Extract the (x, y) coordinate from the center of the cell holding the provided text.  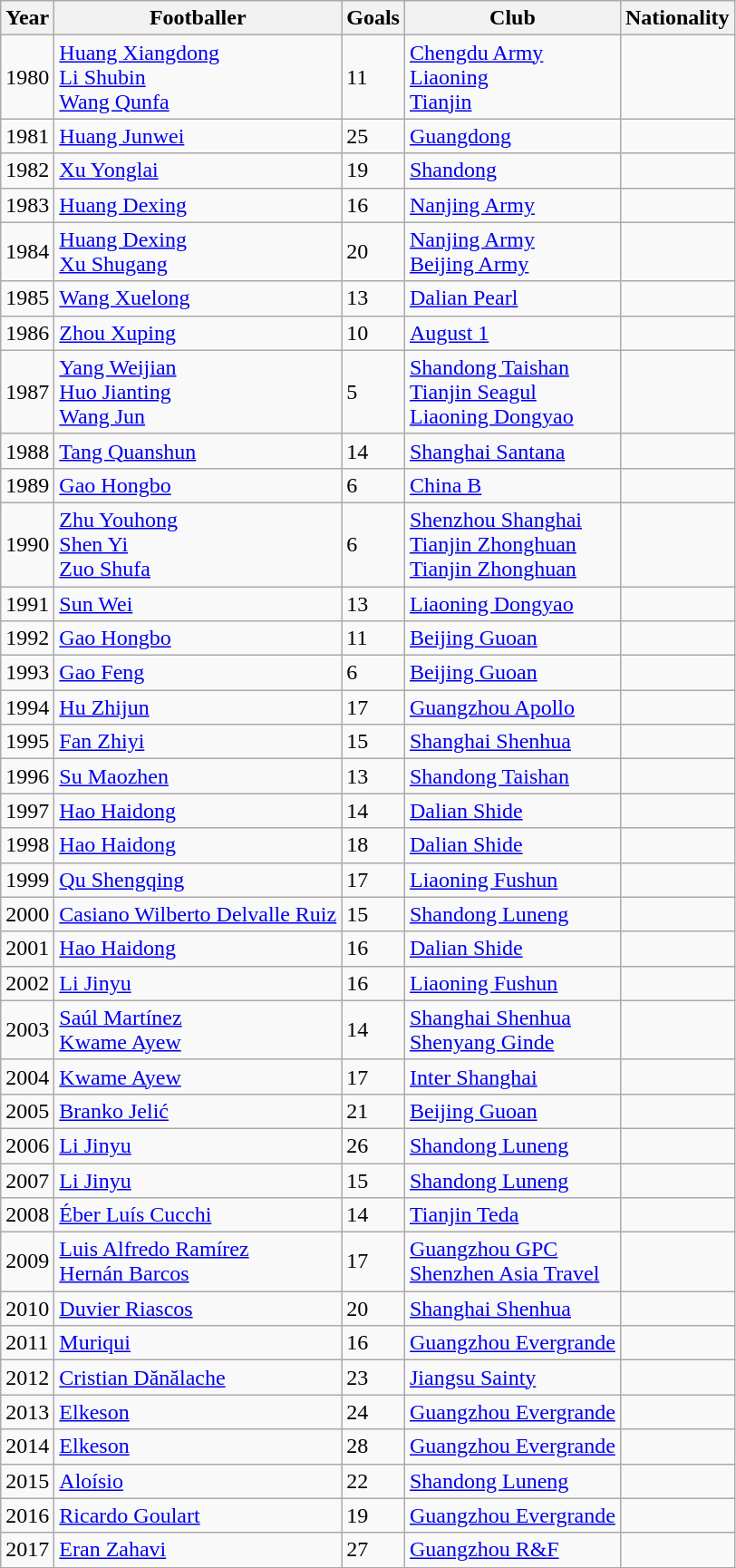
26 (373, 1145)
2010 (27, 1309)
Muriqui (198, 1343)
Huang DexingXu Shugang (198, 252)
August 1 (512, 333)
Shenzhou ShanghaiTianjin ZhonghuanTianjin Zhonghuan (512, 544)
Xu Yonglai (198, 170)
1994 (27, 707)
Nanjing Army (512, 205)
2005 (27, 1111)
Zhu YouhongShen YiZuo Shufa (198, 544)
2014 (27, 1446)
2015 (27, 1481)
Gao Feng (198, 673)
Qu Shengqing (198, 880)
1997 (27, 811)
1998 (27, 845)
23 (373, 1378)
Ricardo Goulart (198, 1515)
1987 (27, 392)
Shanghai ShenhuaShenyang Ginde (512, 1030)
2001 (27, 949)
2011 (27, 1343)
1992 (27, 638)
Aloísio (198, 1481)
1990 (27, 544)
Tianjin Teda (512, 1215)
1991 (27, 603)
Luis Alfredo RamírezHernán Barcos (198, 1262)
Huang Dexing (198, 205)
28 (373, 1446)
Shandong Taishan (512, 776)
Eran Zahavi (198, 1550)
Year (27, 18)
Guangzhou R&F (512, 1550)
Saúl MartínezKwame Ayew (198, 1030)
1984 (27, 252)
18 (373, 845)
5 (373, 392)
Huang Junwei (198, 136)
24 (373, 1412)
1999 (27, 880)
1996 (27, 776)
2004 (27, 1076)
21 (373, 1111)
Su Maozhen (198, 776)
Zhou Xuping (198, 333)
Shanghai Santana (512, 451)
Inter Shanghai (512, 1076)
2006 (27, 1145)
Guangdong (512, 136)
2013 (27, 1412)
Guangzhou Apollo (512, 707)
1995 (27, 742)
Nanjing ArmyBeijing Army (512, 252)
27 (373, 1550)
2003 (27, 1030)
Yang WeijianHuo JiantingWang Jun (198, 392)
Sun Wei (198, 603)
Casiano Wilberto Delvalle Ruiz (198, 914)
Branko Jelić (198, 1111)
Kwame Ayew (198, 1076)
Footballer (198, 18)
Jiangsu Sainty (512, 1378)
25 (373, 136)
2007 (27, 1180)
Chengdu ArmyLiaoningTianjin (512, 77)
10 (373, 333)
1988 (27, 451)
22 (373, 1481)
2017 (27, 1550)
Guangzhou GPCShenzhen Asia Travel (512, 1262)
1983 (27, 205)
2000 (27, 914)
China B (512, 485)
2016 (27, 1515)
Shandong (512, 170)
1980 (27, 77)
2002 (27, 983)
Hu Zhijun (198, 707)
2008 (27, 1215)
1993 (27, 673)
1989 (27, 485)
1985 (27, 298)
Club (512, 18)
Éber Luís Cucchi (198, 1215)
1986 (27, 333)
Fan Zhiyi (198, 742)
1981 (27, 136)
2012 (27, 1378)
Dalian Pearl (512, 298)
Huang XiangdongLi ShubinWang Qunfa (198, 77)
Liaoning Dongyao (512, 603)
Goals (373, 18)
2009 (27, 1262)
Cristian Dănălache (198, 1378)
Shandong TaishanTianjin SeagulLiaoning Dongyao (512, 392)
Tang Quanshun (198, 451)
Wang Xuelong (198, 298)
Duvier Riascos (198, 1309)
1982 (27, 170)
Nationality (677, 18)
